Extract the [x, y] coordinate from the center of the cell holding the provided text.  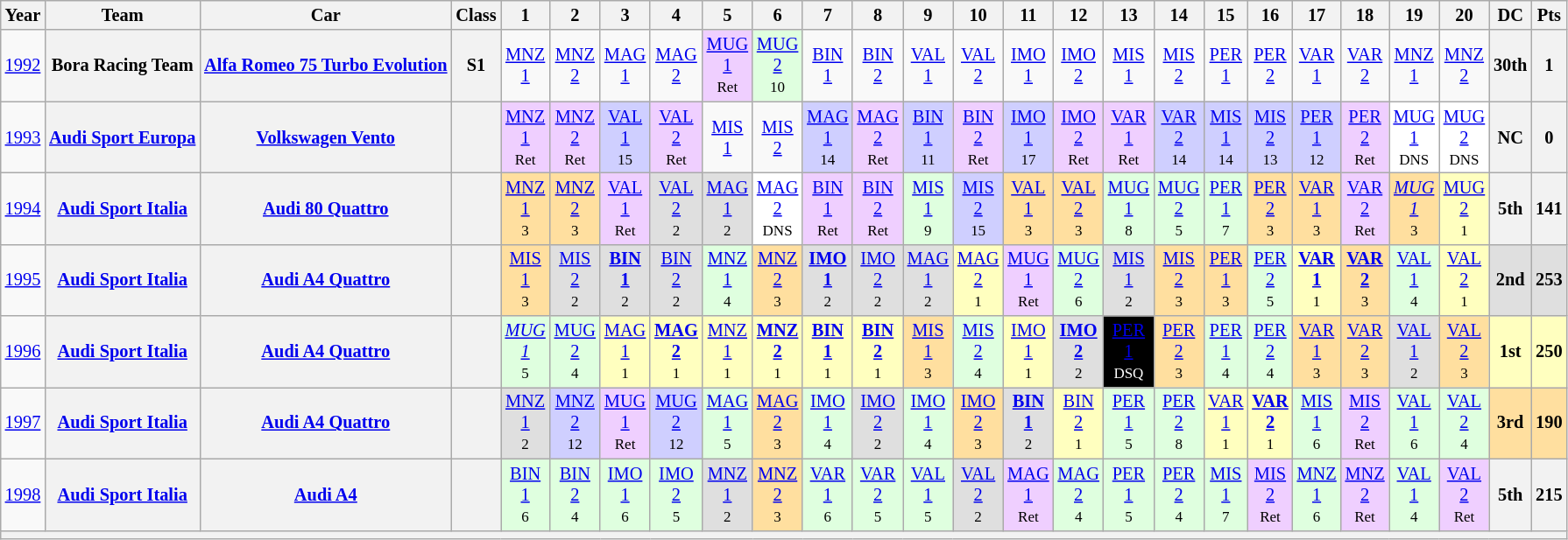
Car [326, 15]
VAR2 [1365, 66]
MUG13 [1414, 208]
MAG114 [827, 137]
8 [878, 15]
BIN24 [575, 494]
6 [778, 15]
Alfa Romeo 75 Turbo Evolution [326, 66]
IMO23 [978, 423]
MIS19 [929, 208]
Team [123, 15]
1996 [23, 352]
MUG21 [1465, 208]
PER1DSQ [1128, 352]
BIN2 [878, 66]
MUG15 [526, 352]
3 [625, 15]
MNZ16 [1317, 494]
Volkswagen Vento [326, 137]
0 [1549, 137]
MAG24 [1079, 494]
MAG1Ret [1028, 494]
MUG25 [1179, 208]
4 [676, 15]
VAL115 [625, 137]
MAG1 [625, 66]
MUG212 [676, 423]
VAL15 [929, 494]
250 [1549, 352]
S1 [476, 66]
MIS213 [1270, 137]
20 [1465, 15]
Audi Sport Europa [123, 137]
7 [827, 15]
1st [1510, 352]
MIS23 [1179, 280]
9 [929, 15]
19 [1414, 15]
PER2 [1270, 66]
13 [1128, 15]
MAG11 [625, 352]
Class [476, 15]
VAR1 [1317, 66]
MAG2Ret [878, 137]
MUG24 [575, 352]
MAG23 [778, 423]
MUG1DNS [1414, 137]
Year [23, 15]
MUG2DNS [1465, 137]
MAG15 [727, 423]
VAL2 [978, 66]
NC [1510, 137]
11 [1028, 15]
30th [1510, 66]
17 [1317, 15]
1992 [23, 66]
10 [978, 15]
MIS12 [1128, 280]
2 [575, 15]
MUG26 [1079, 280]
1997 [23, 423]
PER14 [1225, 352]
18 [1365, 15]
VAR2Ret [1365, 208]
MUG210 [778, 66]
MNZ21 [778, 352]
IMO2 [1079, 66]
IMO2Ret [1079, 137]
PER28 [1179, 423]
VAR1Ret [1128, 137]
VAL21 [1465, 280]
MIS22 [575, 280]
5 [727, 15]
1998 [23, 494]
15 [1225, 15]
12 [1079, 15]
BIN22 [676, 280]
BIN1Ret [827, 208]
IMO16 [625, 494]
BIN111 [929, 137]
MIS17 [1225, 494]
MNZ1Ret [526, 137]
MIS24 [978, 352]
1994 [23, 208]
MIS16 [1317, 423]
BIN1 [827, 66]
IMO1 [1028, 66]
Bora Racing Team [123, 66]
1993 [23, 137]
2nd [1510, 280]
MUG18 [1128, 208]
VAL12 [1414, 352]
MIS114 [1225, 137]
DC [1510, 15]
VAL1 [929, 66]
PER25 [1270, 280]
MAG2 [676, 66]
MNZ212 [575, 423]
253 [1549, 280]
Pts [1549, 15]
VAL13 [1028, 208]
VAR21 [1270, 423]
190 [1549, 423]
141 [1549, 208]
MNZ14 [727, 280]
14 [1179, 15]
PER1 [1225, 66]
PER17 [1225, 208]
BIN11 [827, 352]
1995 [23, 280]
MNZ11 [727, 352]
VAR25 [878, 494]
215 [1549, 494]
PER2Ret [1365, 137]
VAL24 [1465, 423]
MNZ13 [526, 208]
3rd [1510, 423]
VAL1Ret [625, 208]
PER112 [1317, 137]
IMO25 [676, 494]
IMO12 [827, 280]
16 [1270, 15]
Audi A4 [326, 494]
IMO11 [1028, 352]
VAR16 [827, 494]
MAG2DNS [778, 208]
VAR214 [1179, 137]
VAL16 [1414, 423]
MIS215 [978, 208]
BIN16 [526, 494]
Audi 80 Quattro [326, 208]
PER13 [1225, 280]
IMO117 [1028, 137]
